Return (x, y) of the center of cell containing provided text 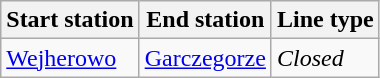
Start station (70, 20)
Closed (325, 58)
Line type (325, 20)
Garczegorze (205, 58)
End station (205, 20)
Wejherowo (70, 58)
